Locate the cell with the specified text and output its [x, y] center coordinate. 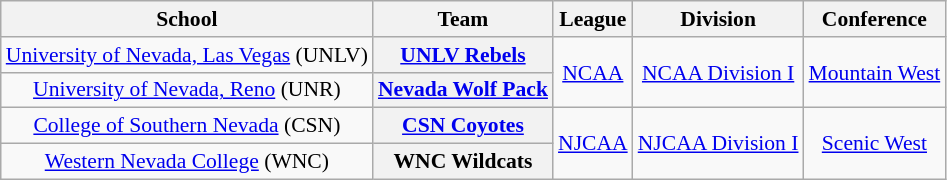
Nevada Wolf Pack [463, 90]
Conference [875, 19]
University of Nevada, Las Vegas (UNLV) [187, 55]
Scenic West [875, 144]
NCAA Division I [718, 72]
School [187, 19]
Division [718, 19]
College of Southern Nevada (CSN) [187, 126]
NJCAA [593, 144]
League [593, 19]
Mountain West [875, 72]
WNC Wildcats [463, 162]
Western Nevada College (WNC) [187, 162]
Team [463, 19]
University of Nevada, Reno (UNR) [187, 90]
NCAA [593, 72]
UNLV Rebels [463, 55]
NJCAA Division I [718, 144]
CSN Coyotes [463, 126]
